For the text-containing cell, return its midpoint in (X, Y) coordinate format. 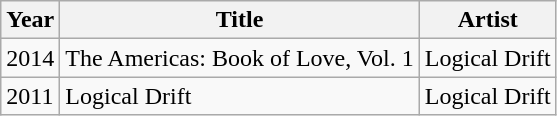
Artist (488, 20)
2014 (30, 58)
Title (240, 20)
2011 (30, 96)
The Americas: Book of Love, Vol. 1 (240, 58)
Year (30, 20)
